Find where the given text appears and provide that cell's center as (X, Y) coordinate. 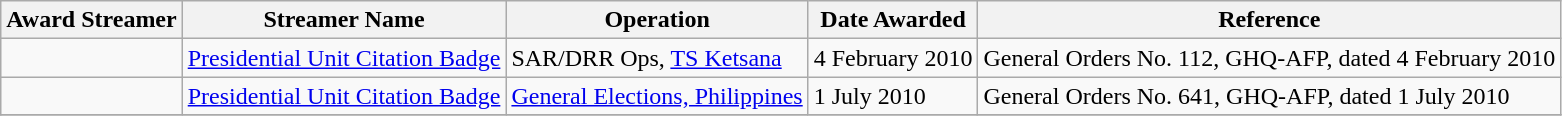
Date Awarded (893, 20)
4 February 2010 (893, 58)
Operation (657, 20)
General Orders No. 641, GHQ-AFP, dated 1 July 2010 (1270, 96)
1 July 2010 (893, 96)
General Orders No. 112, GHQ-AFP, dated 4 February 2010 (1270, 58)
SAR/DRR Ops, TS Ketsana (657, 58)
Streamer Name (344, 20)
Reference (1270, 20)
General Elections, Philippines (657, 96)
Award Streamer (92, 20)
